Provide the [X, Y] coordinate of the cell's center where the given text is located.  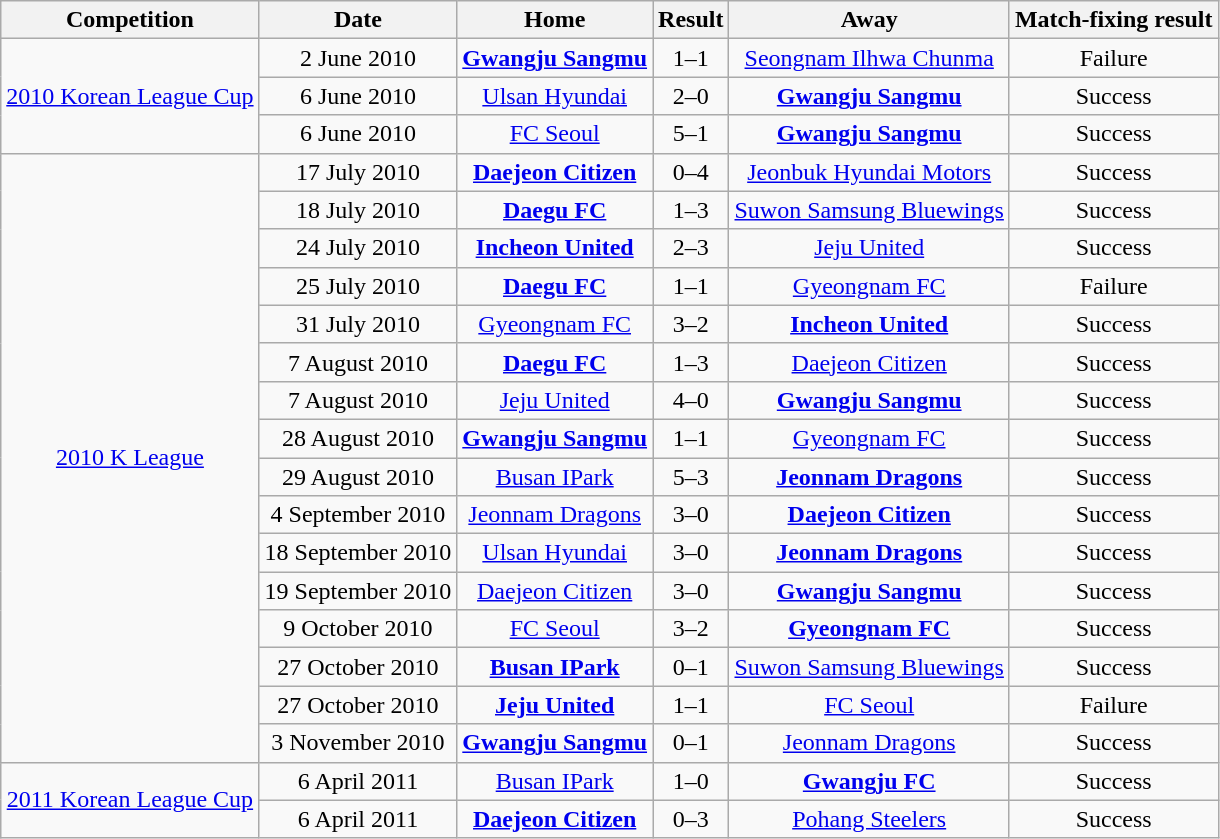
Match-fixing result [1114, 20]
19 September 2010 [358, 591]
3 November 2010 [358, 743]
18 July 2010 [358, 210]
Away [869, 20]
17 July 2010 [358, 172]
Jeonbuk Hyundai Motors [869, 172]
2–0 [691, 96]
0–3 [691, 819]
4 September 2010 [358, 515]
0–4 [691, 172]
2 June 2010 [358, 58]
5–1 [691, 134]
2010 Korean League Cup [130, 96]
Home [555, 20]
31 July 2010 [358, 324]
Result [691, 20]
29 August 2010 [358, 477]
28 August 2010 [358, 438]
Pohang Steelers [869, 819]
2011 Korean League Cup [130, 800]
2010 K League [130, 458]
4–0 [691, 400]
9 October 2010 [358, 629]
5–3 [691, 477]
Gwangju FC [869, 781]
Seongnam Ilhwa Chunma [869, 58]
1–0 [691, 781]
25 July 2010 [358, 286]
24 July 2010 [358, 248]
2–3 [691, 248]
Competition [130, 20]
Date [358, 20]
18 September 2010 [358, 553]
